Identify which cell holds the provided text, then report its [X, Y] central coordinate. 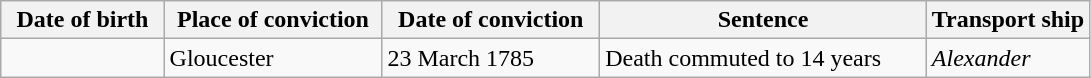
Place of conviction [273, 20]
Alexander [1008, 58]
Death commuted to 14 years [764, 58]
Date of birth [82, 20]
Sentence [764, 20]
Gloucester [273, 58]
23 March 1785 [491, 58]
Transport ship [1008, 20]
Date of conviction [491, 20]
